Scan for the cell matching the given text and deliver its (x, y) coordinate at center. 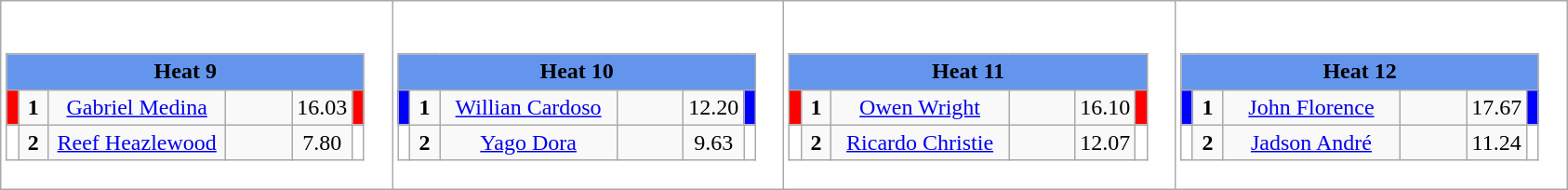
17.67 (1497, 107)
Heat 11 1 Owen Wright 16.10 2 Ricardo Christie 12.07 (980, 95)
Heat 9 (185, 72)
Gabriel Medina (138, 107)
Willian Cardoso (528, 107)
Heat 10 1 Willian Cardoso 12.20 2 Yago Dora 9.63 (588, 95)
12.07 (1105, 142)
9.63 (714, 142)
Heat 12 1 John Florence 17.67 2 Jadson André 11.24 (1371, 95)
16.03 (322, 107)
11.24 (1497, 142)
Reef Heazlewood (138, 142)
Yago Dora (528, 142)
Owen Wright (921, 107)
Heat 9 1 Gabriel Medina 16.03 2 Reef Heazlewood 7.80 (197, 95)
7.80 (322, 142)
Heat 10 (577, 72)
Jadson André (1311, 142)
John Florence (1311, 107)
Heat 11 (968, 72)
12.20 (714, 107)
16.10 (1105, 107)
Ricardo Christie (921, 142)
Heat 12 (1360, 72)
